Provide the (X, Y) coordinate of the cell's center where the given text is located.  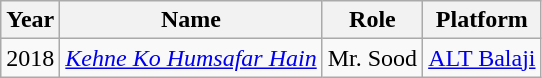
Year (30, 20)
Name (191, 20)
Role (372, 20)
Platform (482, 20)
2018 (30, 58)
Kehne Ko Humsafar Hain (191, 58)
Mr. Sood (372, 58)
ALT Balaji (482, 58)
